Return the [X, Y] coordinate for the center point of the cell that contains the specified text.  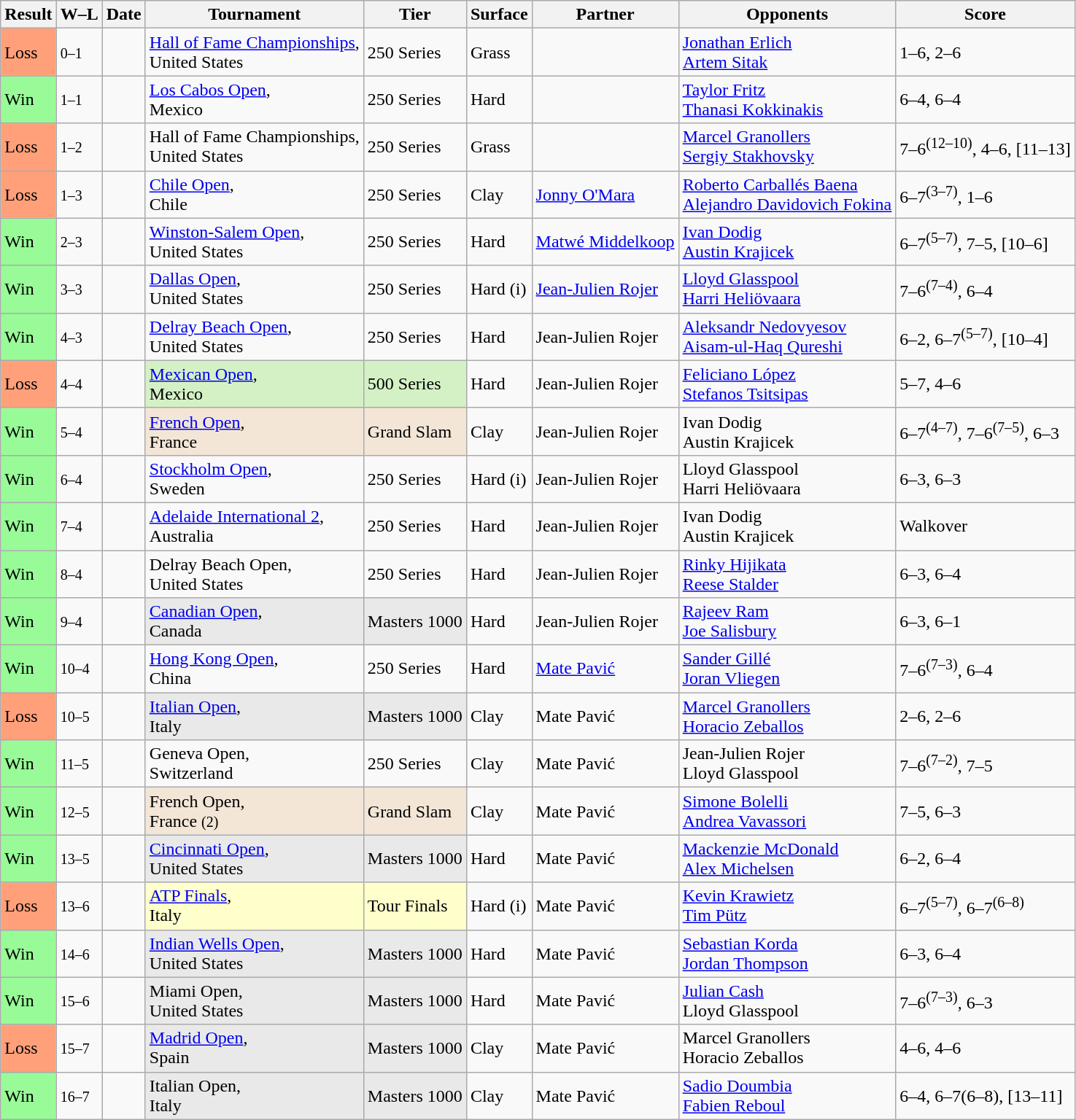
Tour Finals [414, 906]
Marcel Granollers Sergiy Stakhovsky [787, 147]
Score [985, 15]
Canadian Open,Canada [254, 621]
6–3, 6–3 [985, 478]
Julian Cash Lloyd Glasspool [787, 1000]
Miami Open,United States [254, 1000]
4–3 [79, 337]
6–4 [79, 478]
13–5 [79, 859]
14–6 [79, 954]
Sebastian Korda Jordan Thompson [787, 954]
10–5 [79, 716]
Tier [414, 15]
6–2, 6–4 [985, 859]
Cincinnati Open,United States [254, 859]
2–6, 2–6 [985, 716]
Taylor Fritz Thanasi Kokkinakis [787, 99]
Indian Wells Open,United States [254, 954]
0–1 [79, 52]
Aleksandr Nedovyesov Aisam-ul-Haq Qureshi [787, 337]
Sander Gillé Joran Vliegen [787, 669]
7–6(7–4), 6–4 [985, 289]
4–6, 4–6 [985, 1049]
6–7(3–7), 1–6 [985, 194]
6–4, 6–7(6–8), [13–11] [985, 1095]
1–2 [79, 147]
5–4 [79, 432]
Simone Bolelli Andrea Vavassori [787, 811]
7–6(7–2), 7–5 [985, 764]
Feliciano López Stefanos Tsitsipas [787, 384]
Result [28, 15]
Geneva Open,Switzerland [254, 764]
12–5 [79, 811]
French Open,France (2) [254, 811]
Stockholm Open,Sweden [254, 478]
Winston-Salem Open,United States [254, 242]
1–6, 2–6 [985, 52]
7–4 [79, 526]
8–4 [79, 573]
Tournament [254, 15]
3–3 [79, 289]
5–7, 4–6 [985, 384]
Roberto Carballés Baena Alejandro Davidovich Fokina [787, 194]
4–4 [79, 384]
ATP Finals,Italy [254, 906]
6–2, 6–7(5–7), [10–4] [985, 337]
Date [124, 15]
Dallas Open,United States [254, 289]
Jonathan Erlich Artem Sitak [787, 52]
10–4 [79, 669]
13–6 [79, 906]
1–1 [79, 99]
Rinky Hijikata Reese Stalder [787, 573]
6–4, 6–4 [985, 99]
Rajeev Ram Joe Salisbury [787, 621]
Hong Kong Open,China [254, 669]
15–6 [79, 1000]
Kevin Krawietz Tim Pütz [787, 906]
Mackenzie McDonald Alex Michelsen [787, 859]
11–5 [79, 764]
16–7 [79, 1095]
1–3 [79, 194]
2–3 [79, 242]
9–4 [79, 621]
Mexican Open,Mexico [254, 384]
Jonny O'Mara [605, 194]
Opponents [787, 15]
6–7(4–7), 7–6(7–5), 6–3 [985, 432]
Madrid Open,Spain [254, 1049]
Los Cabos Open,Mexico [254, 99]
Chile Open,Chile [254, 194]
7–6(7–3), 6–4 [985, 669]
Surface [499, 15]
6–3, 6–1 [985, 621]
7–6(7–3), 6–3 [985, 1000]
7–5, 6–3 [985, 811]
Adelaide International 2,Australia [254, 526]
Partner [605, 15]
French Open,France [254, 432]
Walkover [985, 526]
6–7(5–7), 6–7(6–8) [985, 906]
Sadio Doumbia Fabien Reboul [787, 1095]
15–7 [79, 1049]
7–6(12–10), 4–6, [11–13] [985, 147]
500 Series [414, 384]
W–L [79, 15]
Jean-Julien Rojer Lloyd Glasspool [787, 764]
6–7(5–7), 7–5, [10–6] [985, 242]
Matwé Middelkoop [605, 242]
